Determine the [X, Y] coordinate at the center of the cell enclosing the given text.  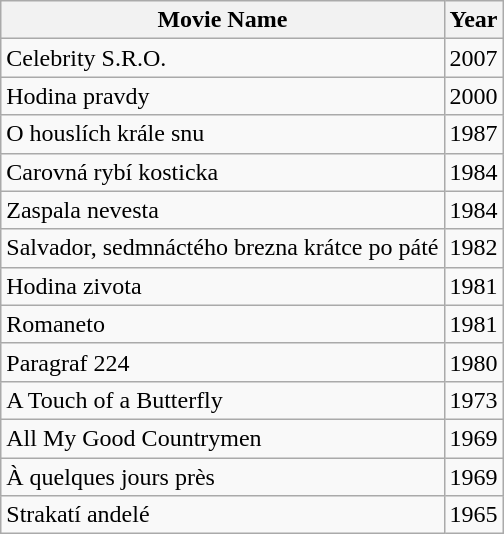
A Touch of a Butterfly [222, 400]
Celebrity S.R.O. [222, 58]
1980 [474, 362]
Hodina pravdy [222, 96]
Movie Name [222, 20]
2000 [474, 96]
1965 [474, 515]
Romaneto [222, 324]
O houslích krále snu [222, 134]
Carovná rybí kosticka [222, 172]
À quelques jours près [222, 477]
Hodina zivota [222, 286]
2007 [474, 58]
Strakatí andelé [222, 515]
1973 [474, 400]
1987 [474, 134]
Paragraf 224 [222, 362]
Zaspala nevesta [222, 210]
All My Good Countrymen [222, 438]
1982 [474, 248]
Year [474, 20]
Salvador, sedmnáctého brezna krátce po páté [222, 248]
